Extract the [x, y] coordinate from the center of the cell holding the provided text.  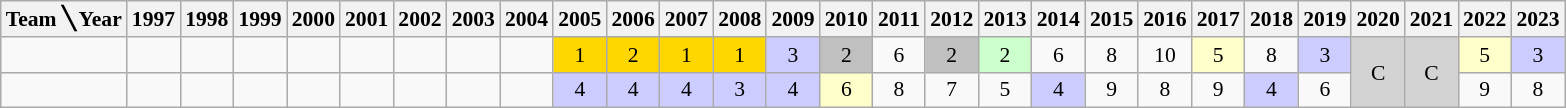
10 [1164, 55]
2016 [1164, 19]
2020 [1378, 19]
2009 [792, 19]
2022 [1484, 19]
2023 [1538, 19]
2007 [686, 19]
Team ╲ Year [64, 19]
2021 [1432, 19]
2000 [314, 19]
2005 [580, 19]
1997 [154, 19]
2014 [1058, 19]
2013 [1004, 19]
2011 [899, 19]
2015 [1112, 19]
2010 [846, 19]
1998 [206, 19]
7 [952, 90]
2019 [1324, 19]
2004 [526, 19]
2017 [1218, 19]
2012 [952, 19]
2002 [420, 19]
2006 [632, 19]
2001 [366, 19]
2018 [1272, 19]
2003 [474, 19]
2008 [740, 19]
1999 [260, 19]
